Search for the cell housing the specified text and yield its (X, Y) center coordinate. 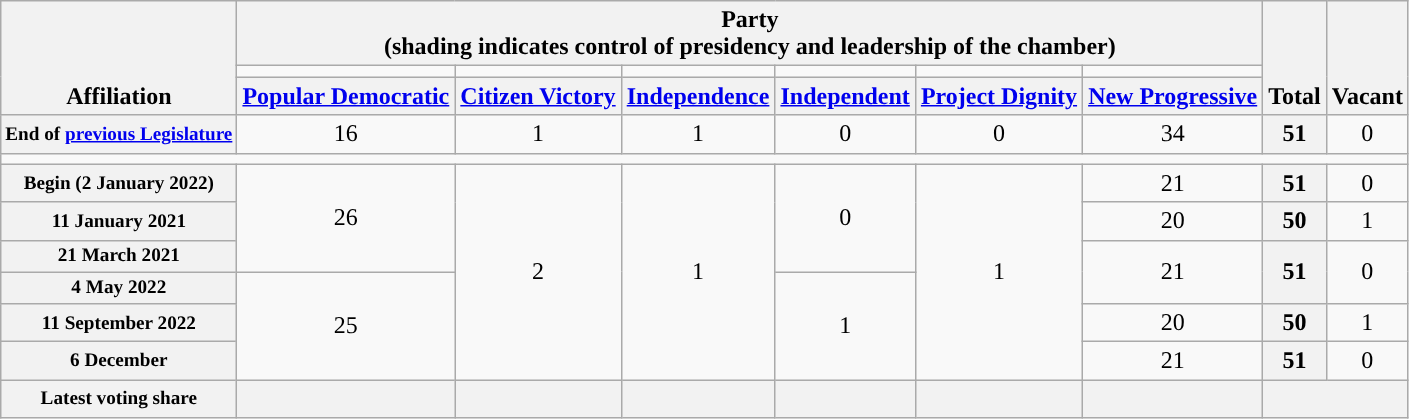
Popular Democratic (346, 96)
6 December (119, 361)
11 January 2021 (119, 221)
Project Dignity (998, 96)
25 (346, 326)
New Progressive (1173, 96)
2 (538, 272)
21 March 2021 (119, 256)
Citizen Victory (538, 96)
11 September 2022 (119, 322)
Total (1295, 58)
Vacant (1367, 58)
Independent (845, 96)
End of previous Legislature (119, 134)
16 (346, 134)
Latest voting share (119, 399)
26 (346, 218)
4 May 2022 (119, 288)
Party(shading indicates control of presidency and leadership of the chamber) (750, 34)
Affiliation (119, 58)
Begin (2 January 2022) (119, 183)
34 (1173, 134)
Independence (698, 96)
